Determine the [X, Y] coordinate at the center of the cell enclosing the given text.  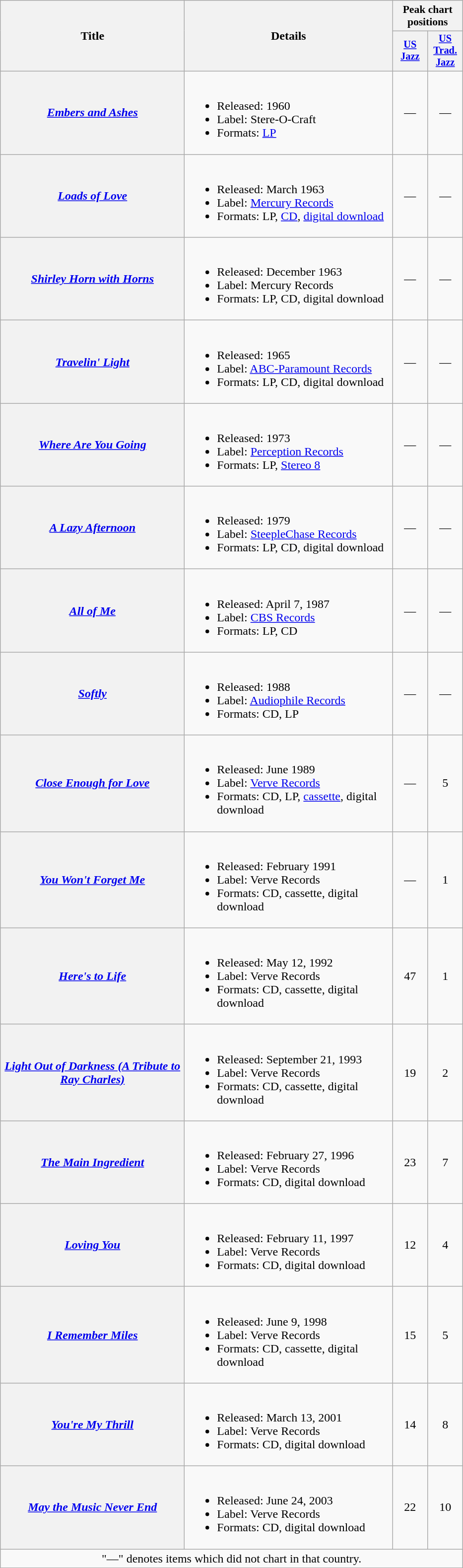
4 [446, 1245]
Released: February 11, 1997Label: Verve RecordsFormats: CD, digital download [289, 1245]
Released: 1979Label: SteepleChase RecordsFormats: LP, CD, digital download [289, 527]
8 [446, 1424]
Released: September 21, 1993Label: Verve RecordsFormats: CD, cassette, digital download [289, 1072]
Peak chart positions [428, 16]
14 [410, 1424]
Released: February 1991Label: Verve RecordsFormats: CD, cassette, digital download [289, 880]
Loads of Love [92, 196]
Released: March 1963Label: Mercury RecordsFormats: LP, CD, digital download [289, 196]
47 [410, 976]
Embers and Ashes [92, 113]
Travelin' Light [92, 362]
10 [446, 1508]
You Won't Forget Me [92, 880]
Where Are You Going [92, 445]
Released: February 27, 1996Label: Verve RecordsFormats: CD, digital download [289, 1162]
19 [410, 1072]
Released: June 24, 2003Label: Verve RecordsFormats: CD, digital download [289, 1508]
Softly [92, 693]
7 [446, 1162]
Released: 1965Label: ABC-Paramount RecordsFormats: LP, CD, digital download [289, 362]
I Remember Miles [92, 1335]
Loving You [92, 1245]
USJazz [410, 51]
You're My Thrill [92, 1424]
2 [446, 1072]
Details [289, 36]
Released: 1973Label: Perception RecordsFormats: LP, Stereo 8 [289, 445]
12 [410, 1245]
All of Me [92, 611]
The Main Ingredient [92, 1162]
USTrad. Jazz [446, 51]
Released: April 7, 1987Label: CBS RecordsFormats: LP, CD [289, 611]
Released: May 12, 1992Label: Verve RecordsFormats: CD, cassette, digital download [289, 976]
23 [410, 1162]
Released: June 1989Label: Verve RecordsFormats: CD, LP, cassette, digital download [289, 783]
Light Out of Darkness (A Tribute to Ray Charles) [92, 1072]
Released: December 1963Label: Mercury RecordsFormats: LP, CD, digital download [289, 279]
Title [92, 36]
Released: 1988Label: Audiophile RecordsFormats: CD, LP [289, 693]
Shirley Horn with Horns [92, 279]
A Lazy Afternoon [92, 527]
15 [410, 1335]
Released: 1960Label: Stere-O-CraftFormats: LP [289, 113]
May the Music Never End [92, 1508]
Close Enough for Love [92, 783]
Released: June 9, 1998Label: Verve RecordsFormats: CD, cassette, digital download [289, 1335]
"—" denotes items which did not chart in that country. [232, 1559]
Released: March 13, 2001Label: Verve RecordsFormats: CD, digital download [289, 1424]
Here's to Life [92, 976]
22 [410, 1508]
